Determine the [X, Y] coordinate at the center of the cell enclosing the given text.  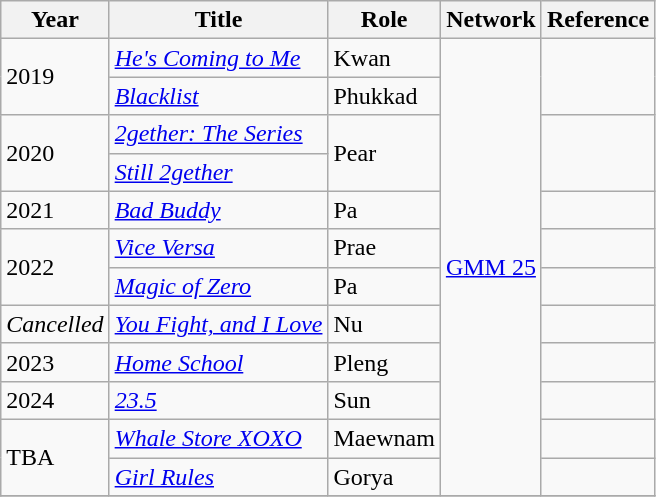
2gether: The Series [218, 134]
Sun [384, 400]
23.5 [218, 400]
Girl Rules [218, 477]
Kwan [384, 58]
Network [490, 20]
Pleng [384, 362]
Home School [218, 362]
2022 [55, 267]
Gorya [384, 477]
Blacklist [218, 96]
Maewnam [384, 438]
GMM 25 [490, 268]
2020 [55, 153]
Whale Store XOXO [218, 438]
2024 [55, 400]
Year [55, 20]
Nu [384, 324]
Cancelled [55, 324]
Magic of Zero [218, 286]
Reference [598, 20]
Bad Buddy [218, 210]
Still 2gether [218, 172]
Phukkad [384, 96]
Vice Versa [218, 248]
2021 [55, 210]
2019 [55, 77]
Pear [384, 153]
2023 [55, 362]
Role [384, 20]
Prae [384, 248]
You Fight, and I Love [218, 324]
TBA [55, 457]
Title [218, 20]
He's Coming to Me [218, 58]
